Output the (X, Y) coordinate of the center of the cell containing the given text.  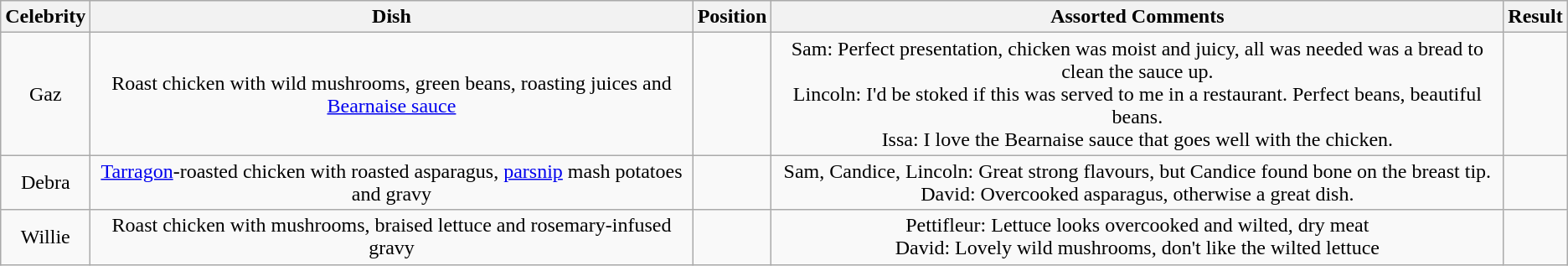
Roast chicken with mushrooms, braised lettuce and rosemary-infused gravy (392, 237)
Position (732, 17)
Result (1535, 17)
Roast chicken with wild mushrooms, green beans, roasting juices and Bearnaise sauce (392, 94)
Debra (45, 183)
Willie (45, 237)
Sam, Candice, Lincoln: Great strong flavours, but Candice found bone on the breast tip.David: Overcooked asparagus, otherwise a great dish. (1137, 183)
Dish (392, 17)
Pettifleur: Lettuce looks overcooked and wilted, dry meatDavid: Lovely wild mushrooms, don't like the wilted lettuce (1137, 237)
Celebrity (45, 17)
Gaz (45, 94)
Tarragon-roasted chicken with roasted asparagus, parsnip mash potatoes and gravy (392, 183)
Assorted Comments (1137, 17)
